Return the [X, Y] coordinate for the center point of the cell that contains the specified text.  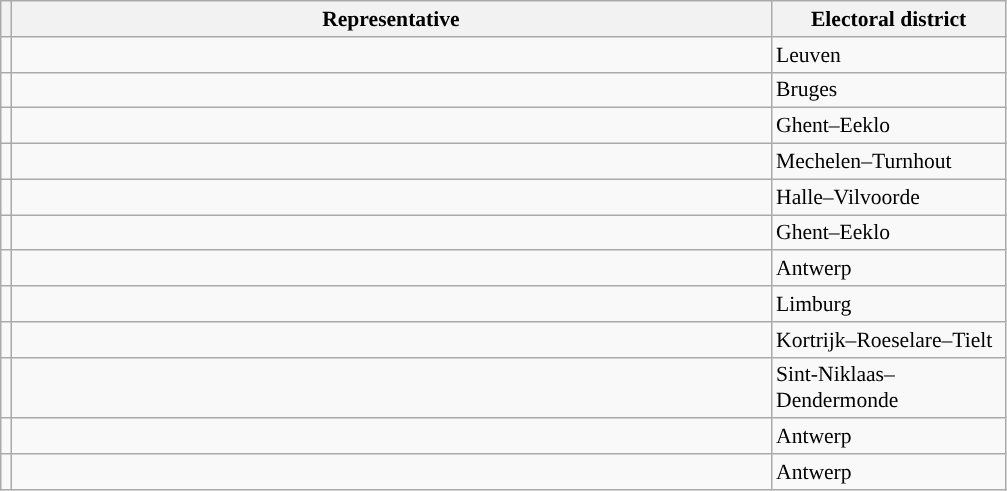
Leuven [888, 55]
Kortrijk–Roeselare–Tielt [888, 340]
Sint-Niklaas–Dendermonde [888, 388]
Representative [391, 19]
Limburg [888, 304]
Mechelen–Turnhout [888, 162]
Halle–Vilvoorde [888, 197]
Electoral district [888, 19]
Bruges [888, 90]
